Output the (x, y) coordinate of the center of the cell containing the given text.  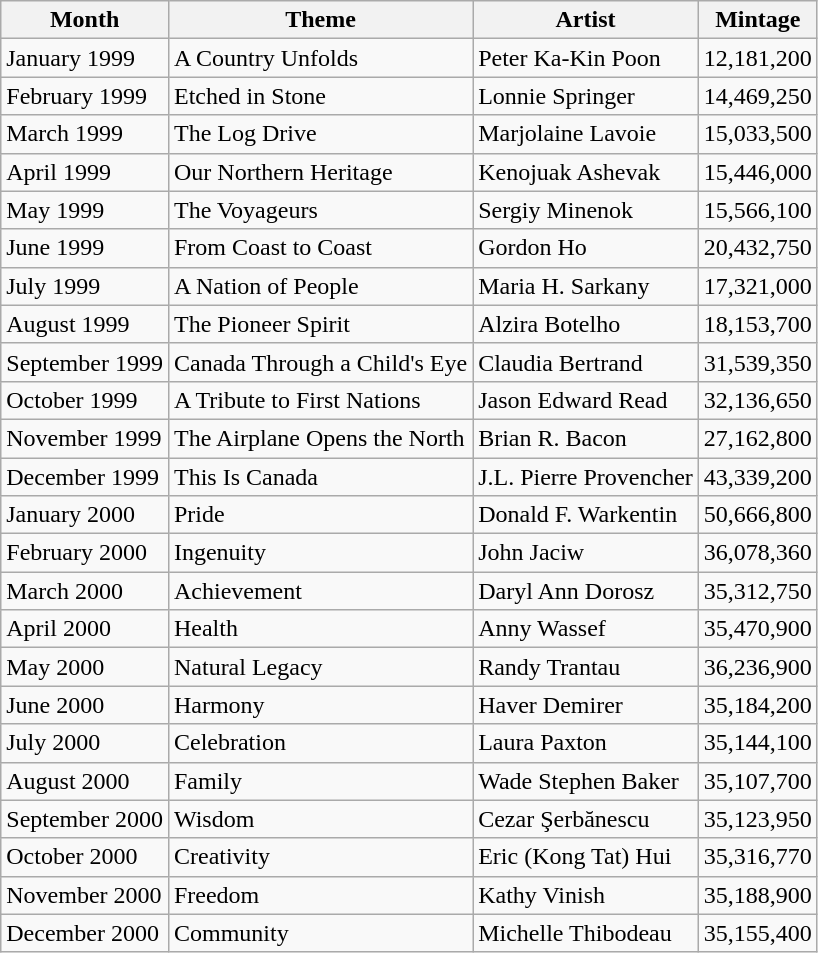
35,312,750 (758, 591)
Wisdom (320, 819)
Cezar Şerbănescu (586, 819)
50,666,800 (758, 515)
September 2000 (85, 819)
March 2000 (85, 591)
A Tribute to First Nations (320, 400)
July 2000 (85, 743)
October 2000 (85, 857)
June 1999 (85, 248)
Donald F. Warkentin (586, 515)
Natural Legacy (320, 667)
15,446,000 (758, 172)
November 1999 (85, 438)
July 1999 (85, 286)
36,078,360 (758, 553)
15,033,500 (758, 134)
Celebration (320, 743)
March 1999 (85, 134)
Claudia Bertrand (586, 362)
June 2000 (85, 705)
Sergiy Minenok (586, 210)
Harmony (320, 705)
Kathy Vinish (586, 895)
April 1999 (85, 172)
Month (85, 20)
Brian R. Bacon (586, 438)
Eric (Kong Tat) Hui (586, 857)
20,432,750 (758, 248)
A Country Unfolds (320, 58)
From Coast to Coast (320, 248)
January 2000 (85, 515)
John Jaciw (586, 553)
May 2000 (85, 667)
Laura Paxton (586, 743)
17,321,000 (758, 286)
35,144,100 (758, 743)
15,566,100 (758, 210)
September 1999 (85, 362)
32,136,650 (758, 400)
31,539,350 (758, 362)
Maria H. Sarkany (586, 286)
February 1999 (85, 96)
Marjolaine Lavoie (586, 134)
The Pioneer Spirit (320, 324)
January 1999 (85, 58)
Creativity (320, 857)
May 1999 (85, 210)
Kenojuak Ashevak (586, 172)
35,107,700 (758, 781)
Gordon Ho (586, 248)
36,236,900 (758, 667)
Etched in Stone (320, 96)
Peter Ka-Kin Poon (586, 58)
December 2000 (85, 933)
Haver Demirer (586, 705)
A Nation of People (320, 286)
Lonnie Springer (586, 96)
February 2000 (85, 553)
35,188,900 (758, 895)
Alzira Botelho (586, 324)
The Airplane Opens the North (320, 438)
Freedom (320, 895)
Jason Edward Read (586, 400)
This Is Canada (320, 477)
43,339,200 (758, 477)
August 2000 (85, 781)
35,316,770 (758, 857)
Community (320, 933)
April 2000 (85, 629)
Achievement (320, 591)
18,153,700 (758, 324)
August 1999 (85, 324)
J.L. Pierre Provencher (586, 477)
27,162,800 (758, 438)
35,184,200 (758, 705)
Theme (320, 20)
Canada Through a Child's Eye (320, 362)
35,155,400 (758, 933)
The Log Drive (320, 134)
Family (320, 781)
35,470,900 (758, 629)
12,181,200 (758, 58)
Daryl Ann Dorosz (586, 591)
December 1999 (85, 477)
October 1999 (85, 400)
14,469,250 (758, 96)
Anny Wassef (586, 629)
35,123,950 (758, 819)
Randy Trantau (586, 667)
Pride (320, 515)
Health (320, 629)
Ingenuity (320, 553)
Artist (586, 20)
Mintage (758, 20)
Wade Stephen Baker (586, 781)
Our Northern Heritage (320, 172)
November 2000 (85, 895)
Michelle Thibodeau (586, 933)
The Voyageurs (320, 210)
